Extract the [x, y] coordinate from the center of the cell holding the provided text.  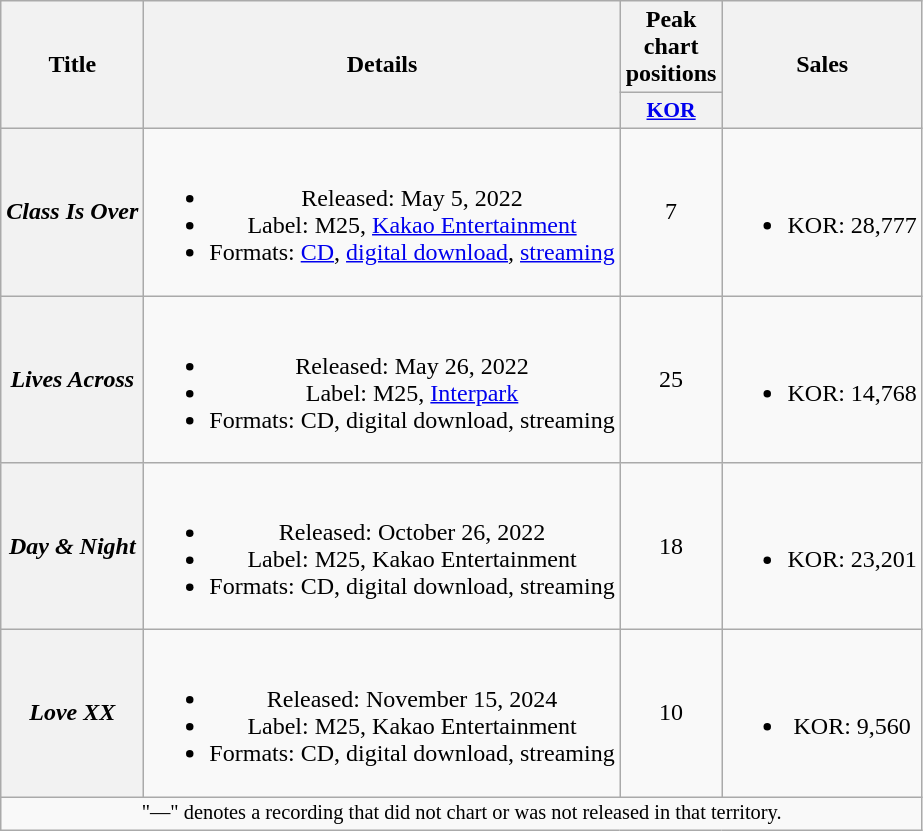
KOR: 14,768 [822, 380]
Released: May 5, 2022Label: M25, Kakao EntertainmentFormats: CD, digital download, streaming [382, 212]
25 [671, 380]
Released: May 26, 2022Label: M25, InterparkFormats: CD, digital download, streaming [382, 380]
Details [382, 65]
Title [72, 65]
KOR: 9,560 [822, 714]
"—" denotes a recording that did not chart or was not released in that territory. [462, 814]
Lives Across [72, 380]
10 [671, 714]
18 [671, 546]
Love XX [72, 714]
KOR: 23,201 [822, 546]
7 [671, 212]
Released: October 26, 2022Label: M25, Kakao EntertainmentFormats: CD, digital download, streaming [382, 546]
Class Is Over [72, 212]
Peak chart positions [671, 47]
Released: November 15, 2024Label: M25, Kakao EntertainmentFormats: CD, digital download, streaming [382, 714]
KOR: 28,777 [822, 212]
Sales [822, 65]
Day & Night [72, 546]
KOR [671, 111]
